Pinpoint the cell where the given text exists, returning its [x, y] midpoint coordinate. 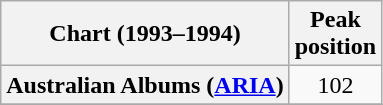
102 [335, 85]
Australian Albums (ARIA) [145, 85]
Chart (1993–1994) [145, 34]
Peakposition [335, 34]
